Scan for the cell matching the given text and deliver its [X, Y] coordinate at center. 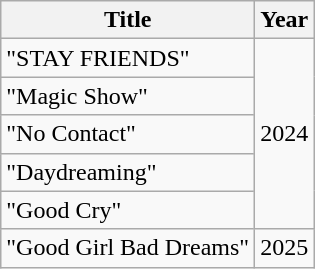
"STAY FRIENDS" [128, 58]
2024 [284, 134]
"No Contact" [128, 134]
"Daydreaming" [128, 172]
Title [128, 20]
Year [284, 20]
"Good Cry" [128, 210]
2025 [284, 248]
"Good Girl Bad Dreams" [128, 248]
"Magic Show" [128, 96]
